Locate the cell with the specified text and output its (x, y) center coordinate. 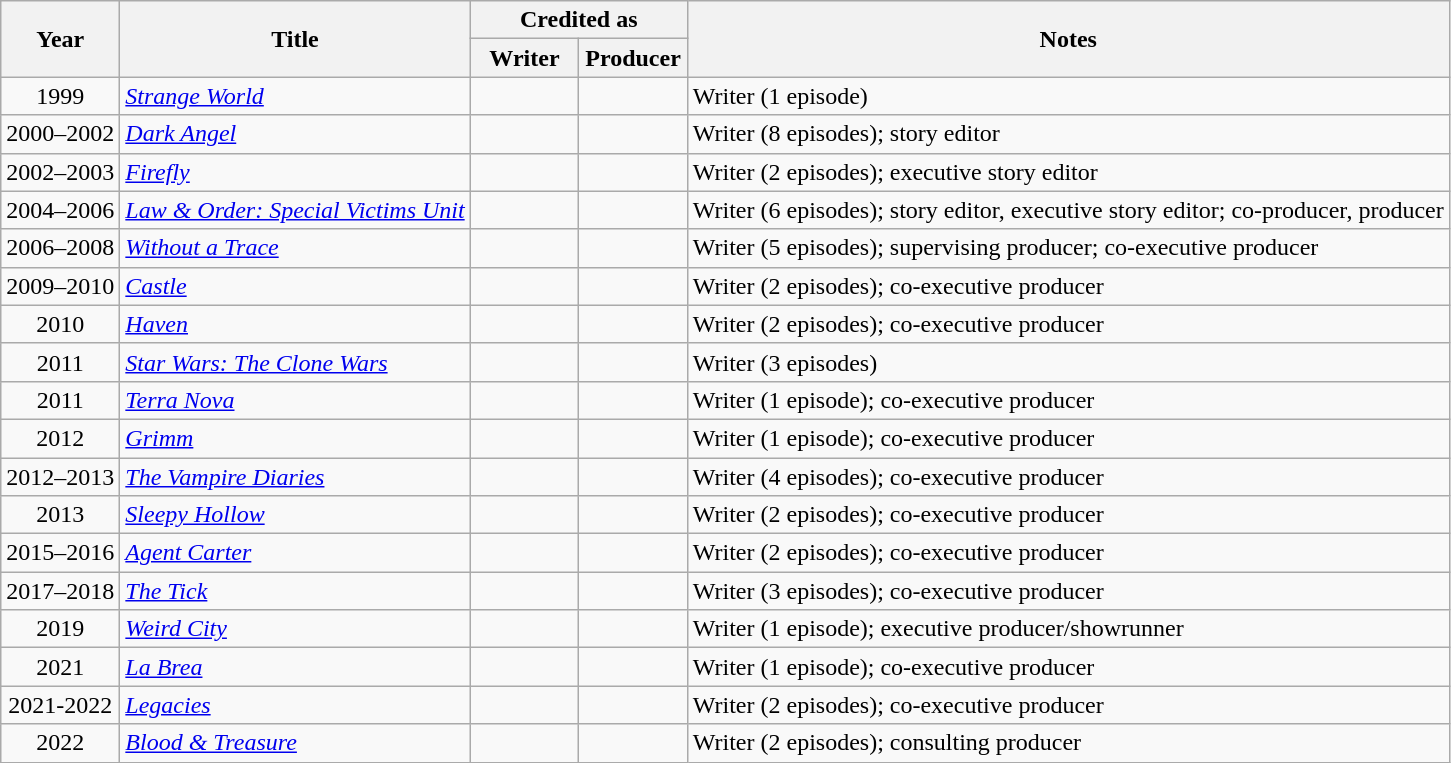
The Tick (295, 591)
Title (295, 39)
Dark Angel (295, 134)
2006–2008 (60, 248)
2000–2002 (60, 134)
Haven (295, 324)
2021-2022 (60, 705)
Strange World (295, 96)
Blood & Treasure (295, 743)
2021 (60, 667)
1999 (60, 96)
Year (60, 39)
Writer (1 episode) (1068, 96)
La Brea (295, 667)
Writer (524, 58)
Writer (8 episodes); story editor (1068, 134)
Law & Order: Special Victims Unit (295, 210)
2015–2016 (60, 553)
2002–2003 (60, 172)
2019 (60, 629)
Writer (1 episode); executive producer/showrunner (1068, 629)
Credited as (578, 20)
The Vampire Diaries (295, 477)
2012 (60, 438)
Castle (295, 286)
Writer (3 episodes) (1068, 362)
Writer (5 episodes); supervising producer; co-executive producer (1068, 248)
2012–2013 (60, 477)
Legacies (295, 705)
Writer (4 episodes); co-executive producer (1068, 477)
Writer (2 episodes); consulting producer (1068, 743)
Writer (6 episodes); story editor, executive story editor; co-producer, producer (1068, 210)
Writer (2 episodes); executive story editor (1068, 172)
2010 (60, 324)
Star Wars: The Clone Wars (295, 362)
Firefly (295, 172)
Writer (3 episodes); co-executive producer (1068, 591)
2009–2010 (60, 286)
2004–2006 (60, 210)
Grimm (295, 438)
Sleepy Hollow (295, 515)
2013 (60, 515)
2017–2018 (60, 591)
Without a Trace (295, 248)
Terra Nova (295, 400)
Agent Carter (295, 553)
Notes (1068, 39)
Producer (634, 58)
Weird City (295, 629)
2022 (60, 743)
